Determine the (x, y) coordinate at the center of the cell enclosing the given text.  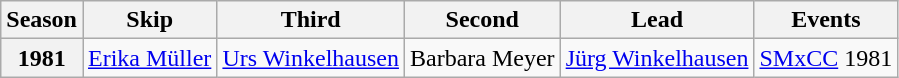
Barbara Meyer (482, 58)
Events (826, 20)
Second (482, 20)
Skip (149, 20)
Third (311, 20)
1981 (42, 58)
Lead (657, 20)
Season (42, 20)
Urs Winkelhausen (311, 58)
Erika Müller (149, 58)
Jürg Winkelhausen (657, 58)
SMxCC 1981 (826, 58)
